Provide the [x, y] coordinate of the cell's center where the given text is located.  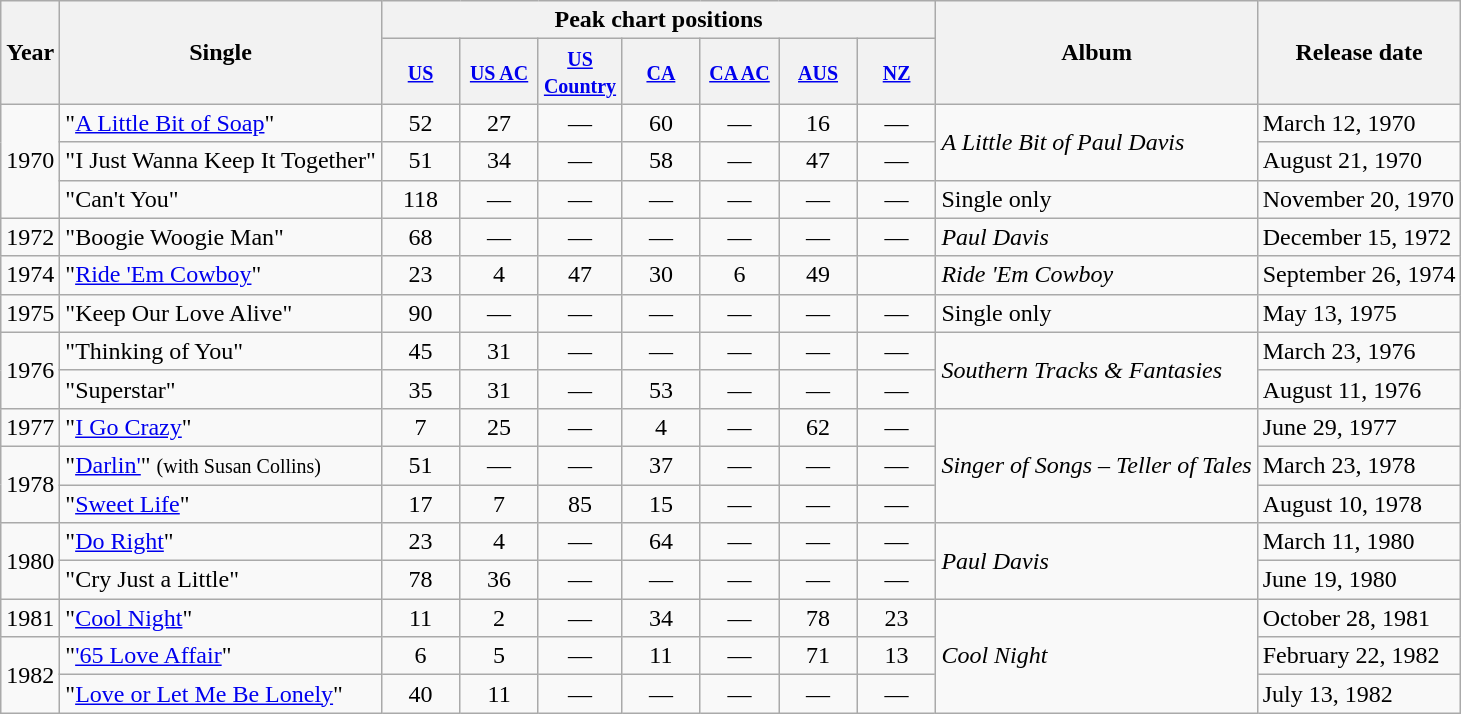
August 11, 1976 [1359, 389]
March 23, 1978 [1359, 465]
November 20, 1970 [1359, 199]
March 12, 1970 [1359, 123]
52 [420, 123]
May 13, 1975 [1359, 313]
Southern Tracks & Fantasies [1096, 370]
Singer of Songs – Teller of Tales [1096, 465]
July 13, 1982 [1359, 694]
1970 [30, 161]
64 [662, 542]
"Superstar" [220, 389]
June 19, 1980 [1359, 580]
"Boogie Woogie Man" [220, 237]
"I Just Wanna Keep It Together" [220, 161]
1972 [30, 237]
Year [30, 52]
1977 [30, 427]
Album [1096, 52]
13 [896, 656]
August 10, 1978 [1359, 503]
"Cry Just a Little" [220, 580]
A Little Bit of Paul Davis [1096, 142]
15 [662, 503]
CA AC [740, 72]
1982 [30, 675]
"Can't You" [220, 199]
1974 [30, 275]
118 [420, 199]
90 [420, 313]
30 [662, 275]
"I Go Crazy" [220, 427]
US [420, 72]
36 [500, 580]
USCountry [580, 72]
Single [220, 52]
Ride 'Em Cowboy [1096, 275]
Peak chart positions [658, 20]
2 [500, 618]
1980 [30, 561]
March 23, 1976 [1359, 351]
1975 [30, 313]
58 [662, 161]
August 21, 1970 [1359, 161]
"Do Right" [220, 542]
85 [580, 503]
"Thinking of You" [220, 351]
1976 [30, 370]
68 [420, 237]
37 [662, 465]
45 [420, 351]
NZ [896, 72]
"A Little Bit of Soap" [220, 123]
Cool Night [1096, 656]
February 22, 1982 [1359, 656]
71 [818, 656]
US AC [500, 72]
17 [420, 503]
62 [818, 427]
1981 [30, 618]
September 26, 1974 [1359, 275]
March 11, 1980 [1359, 542]
"Sweet Life" [220, 503]
AUS [818, 72]
5 [500, 656]
"Ride 'Em Cowboy" [220, 275]
Release date [1359, 52]
49 [818, 275]
1978 [30, 484]
"Darlin'" (with Susan Collins) [220, 465]
December 15, 1972 [1359, 237]
16 [818, 123]
"Love or Let Me Be Lonely" [220, 694]
53 [662, 389]
35 [420, 389]
40 [420, 694]
"Cool Night" [220, 618]
"'65 Love Affair" [220, 656]
25 [500, 427]
CA [662, 72]
October 28, 1981 [1359, 618]
"Keep Our Love Alive" [220, 313]
60 [662, 123]
27 [500, 123]
June 29, 1977 [1359, 427]
